Locate the cell with the specified text and output its [x, y] center coordinate. 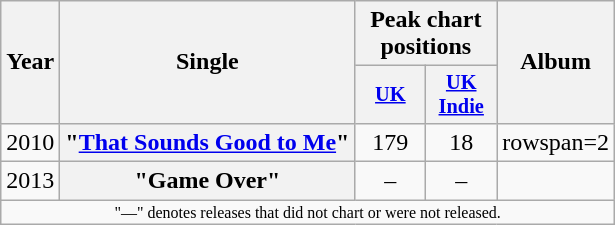
2013 [30, 181]
"Game Over" [208, 181]
rowspan=2 [556, 142]
Album [556, 62]
"—" denotes releases that did not chart or were not released. [308, 212]
UK [390, 95]
Peak chart positions [426, 34]
18 [462, 142]
UK Indie [462, 95]
Single [208, 62]
Year [30, 62]
179 [390, 142]
"That Sounds Good to Me" [208, 142]
2010 [30, 142]
